From the cell containing the given text, extract its center point as [X, Y] coordinate. 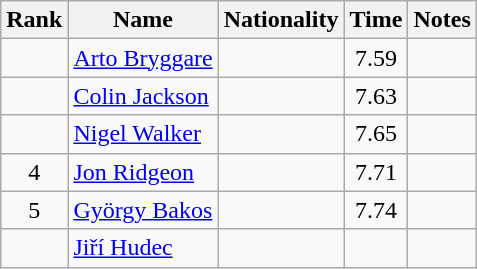
4 [34, 172]
5 [34, 210]
7.65 [376, 134]
7.74 [376, 210]
Colin Jackson [143, 96]
Time [376, 20]
Jon Ridgeon [143, 172]
Arto Bryggare [143, 58]
Name [143, 20]
Nationality [281, 20]
Rank [34, 20]
7.59 [376, 58]
Nigel Walker [143, 134]
Jiří Hudec [143, 248]
György Bakos [143, 210]
Notes [442, 20]
7.63 [376, 96]
7.71 [376, 172]
